Return (x, y) of the center of cell containing provided text 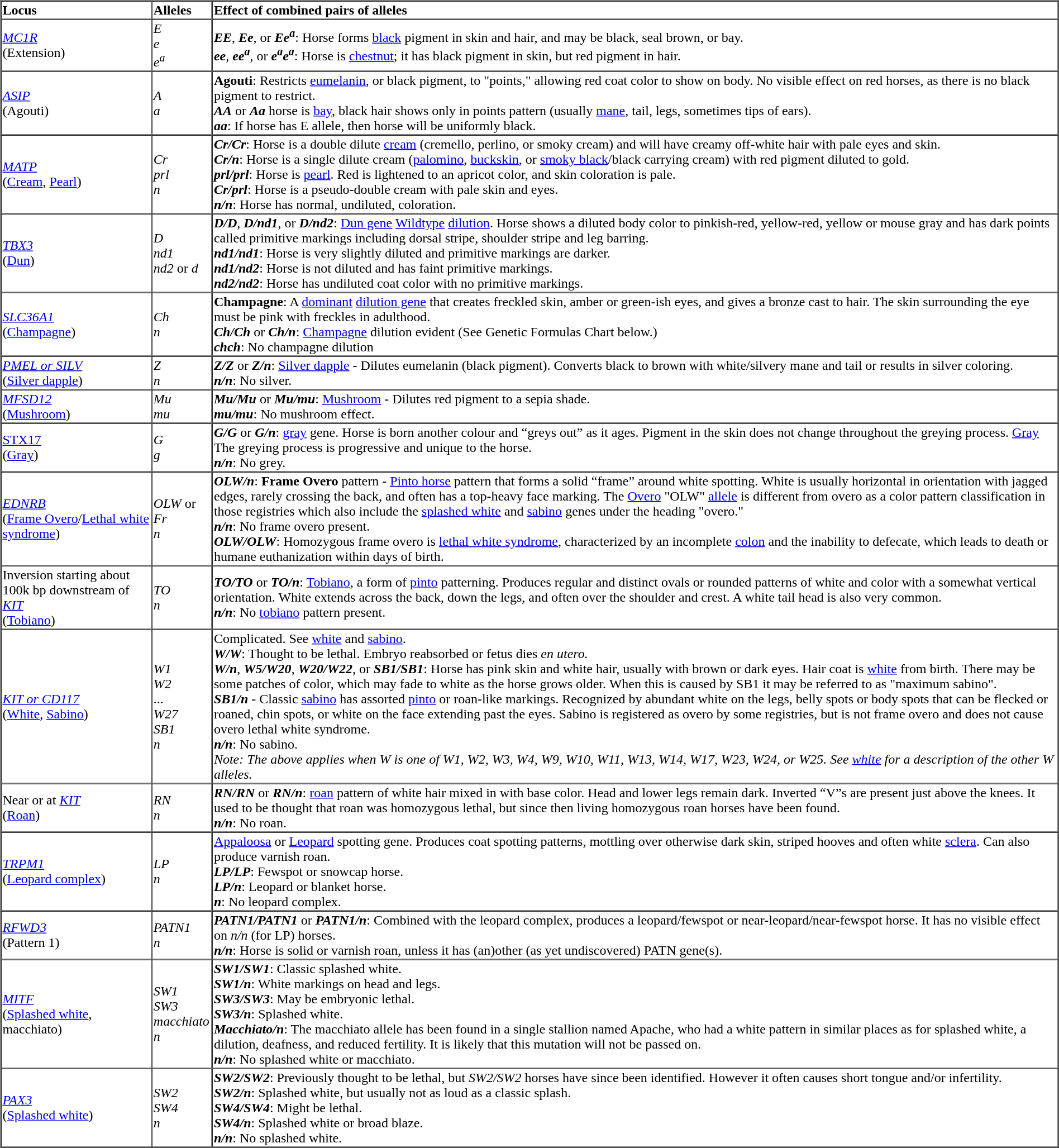
Chn (182, 325)
SLC36A1(Champagne) (77, 325)
Aa (182, 103)
PATN1n (182, 935)
MATP(Cream, Pearl) (77, 174)
SW2SW4n (182, 1108)
Gg (182, 448)
Near or at KIT(Roan) (77, 808)
Mu/Mu or Mu/mu: Mushroom - Dilutes red pigment to a sepia shade.mu/mu: No mushroom effect. (636, 407)
PAX3(Splashed white) (77, 1108)
W1W2...W27SB1n (182, 707)
MITF(Splashed white, macchiato) (77, 1014)
MC1R(Extension) (77, 45)
RFWD3(Pattern 1) (77, 935)
TBX3(Dun) (77, 254)
ASIP(Agouti) (77, 103)
PMEL or SILV(Silver dapple) (77, 373)
STX17(Gray) (77, 448)
Eeea (182, 45)
Mumu (182, 407)
Zn (182, 373)
Dnd1nd2 or d (182, 254)
SW1SW3macchiaton (182, 1014)
RNn (182, 808)
KIT or CD117(White, Sabino) (77, 707)
MFSD12(Mushroom) (77, 407)
LPn (182, 871)
OLW or Frn (182, 519)
Crprln (182, 174)
TOn (182, 598)
EDNRB(Frame Overo/Lethal white syndrome) (77, 519)
Inversion starting about 100k bp downstream of KIT(Tobiano) (77, 598)
Locus (77, 10)
Alleles (182, 10)
Effect of combined pairs of alleles (636, 10)
TRPM1(Leopard complex) (77, 871)
